Determine the (X, Y) coordinate at the center of the cell enclosing the given text.  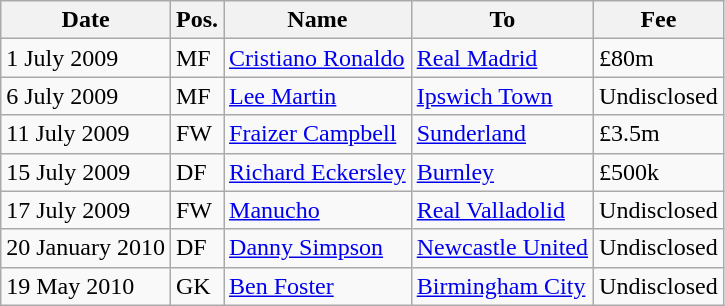
20 January 2010 (86, 248)
Burnley (502, 172)
Pos. (196, 20)
Fraizer Campbell (318, 134)
Ben Foster (318, 286)
£3.5m (659, 134)
Newcastle United (502, 248)
GK (196, 286)
Ipswich Town (502, 96)
1 July 2009 (86, 58)
Birmingham City (502, 286)
Danny Simpson (318, 248)
17 July 2009 (86, 210)
To (502, 20)
11 July 2009 (86, 134)
Sunderland (502, 134)
Name (318, 20)
£80m (659, 58)
Real Valladolid (502, 210)
Cristiano Ronaldo (318, 58)
19 May 2010 (86, 286)
6 July 2009 (86, 96)
15 July 2009 (86, 172)
Fee (659, 20)
Real Madrid (502, 58)
£500k (659, 172)
Date (86, 20)
Manucho (318, 210)
Lee Martin (318, 96)
Richard Eckersley (318, 172)
